Locate the cell with the specified text and output its (x, y) center coordinate. 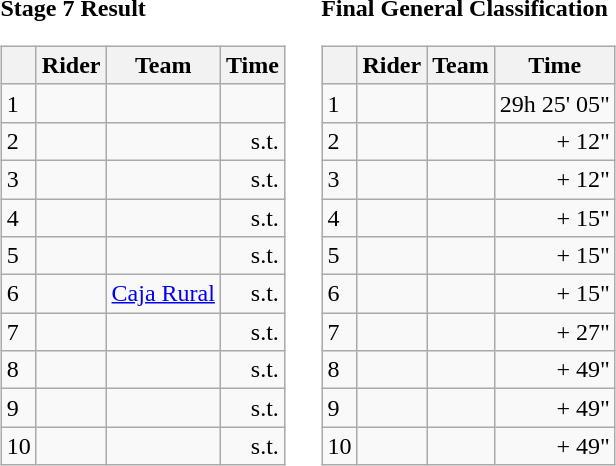
+ 27" (554, 332)
29h 25' 05" (554, 103)
Caja Rural (163, 294)
